Search for the cell housing the specified text and yield its (X, Y) center coordinate. 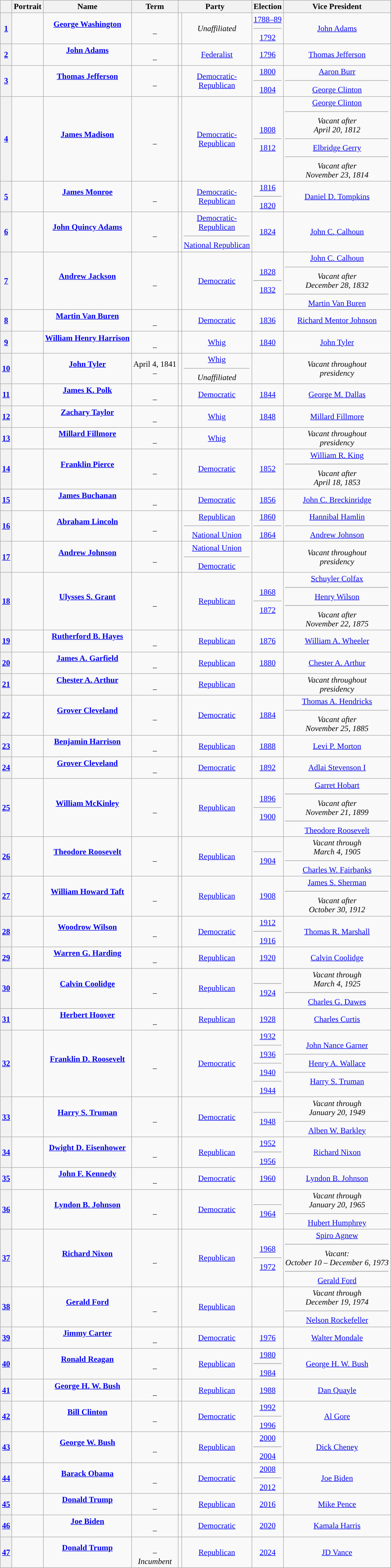
Portrait (28, 7)
21 (6, 685)
1980 1984 (267, 1364)
Charles Curtis (337, 1019)
7 (6, 281)
Dick Cheney (337, 1447)
1952 1956 (267, 1152)
4 (6, 139)
36 (6, 1209)
9 (6, 342)
Thomas A. Hendricks Vacant afterNovember 25, 1885 (337, 715)
1808 1812 (267, 139)
Franklin Pierce (87, 469)
Abraham Lincoln (87, 526)
Warren G. Harding (87, 958)
5 (6, 197)
11 (6, 394)
1860 1864 (267, 526)
Benjamin Harrison (87, 746)
1896 1900 (267, 808)
12 (6, 416)
10 (6, 368)
Theodore Roosevelt (87, 856)
Walter Mondale (337, 1338)
James Buchanan (87, 500)
Vacant throughJanuary 20, 1965 Hubert Humphrey (337, 1209)
30 (6, 989)
James A. Garfield (87, 662)
1908 (267, 896)
2020 (267, 1526)
Whig Unaffiliated (217, 368)
Aaron Burr George Clinton (337, 81)
John Nance Garner Henry A. Wallace Harry S. Truman (337, 1064)
1888 (267, 746)
1932 1936 1940 1944 (267, 1064)
6 (6, 232)
41 (6, 1390)
1788–89 1792 (267, 28)
William McKinley (87, 808)
17 (6, 557)
43 (6, 1447)
Andrew Jackson (87, 281)
8 (6, 320)
1892 (267, 767)
1904 (267, 856)
Thomas R. Marshall (337, 931)
William R. King Vacant afterApril 18, 1853 (337, 469)
42 (6, 1416)
George W. Bush (87, 1447)
1968 1972 (267, 1258)
Martin Van Buren (87, 320)
Andrew Johnson (87, 557)
Vacant throughDecember 19, 1974 Nelson Rockefeller (337, 1307)
Vacant throughMarch 4, 1905 Charles W. Fairbanks (337, 856)
Spiro Agnew Vacant:October 10 – December 6, 1973 Gerald Ford (337, 1258)
1824 (267, 232)
1876 (267, 641)
15 (6, 500)
44 (6, 1478)
Barack Obama (87, 1478)
John C. Calhoun Vacant afterDecember 28, 1832 Martin Van Buren (337, 281)
Franklin D. Roosevelt (87, 1064)
1880 (267, 662)
1796 (267, 55)
13 (6, 439)
1928 (267, 1019)
37 (6, 1258)
Al Gore (337, 1416)
William A. Wheeler (337, 641)
James K. Polk (87, 394)
40 (6, 1364)
John C. Breckinridge (337, 500)
Zachary Taylor (87, 416)
1828 1832 (267, 281)
47 (6, 1552)
26 (6, 856)
1884 (267, 715)
Jimmy Carter (87, 1338)
35 (6, 1179)
Hannibal Hamlin Andrew Johnson (337, 526)
23 (6, 746)
1800 1804 (267, 81)
1912 1916 (267, 931)
1852 (267, 469)
April 4, 1841– (155, 368)
38 (6, 1307)
John F. Kennedy (87, 1179)
1 (6, 28)
Federalist (217, 55)
1976 (267, 1338)
1816 1820 (267, 197)
2 (6, 55)
24 (6, 767)
Vacant throughJanuary 20, 1949 Alben W. Barkley (337, 1117)
2016 (267, 1504)
46 (6, 1526)
3 (6, 81)
George Washington (87, 28)
1948 (267, 1117)
Gerald Ford (87, 1307)
–Incumbent (155, 1552)
Ronald Reagan (87, 1364)
Richard Mentor Johnson (337, 320)
James Monroe (87, 197)
Herbert Hoover (87, 1019)
1992 1996 (267, 1416)
Woodrow Wilson (87, 931)
2008 2012 (267, 1478)
Democratic-Republican National Republican (217, 232)
1924 (267, 989)
Dan Quayle (337, 1390)
James Madison (87, 139)
20 (6, 662)
16 (6, 526)
Mike Pence (337, 1504)
Unaffiliated (217, 28)
2000 2004 (267, 1447)
James S. Sherman Vacant afterOctober 30, 1912 (337, 896)
14 (6, 469)
31 (6, 1019)
1964 (267, 1209)
George Clinton Vacant afterApril 20, 1812 Elbridge Gerry Vacant afterNovember 23, 1814 (337, 139)
27 (6, 896)
1868 1872 (267, 601)
Dwight D. Eisenhower (87, 1152)
John Quincy Adams (87, 232)
1988 (267, 1390)
25 (6, 808)
1960 (267, 1179)
Vacant throughMarch 4, 1925 Charles G. Dawes (337, 989)
Election (267, 7)
Republican National Union (217, 526)
2024 (267, 1552)
National Union Democratic (217, 557)
1848 (267, 416)
33 (6, 1117)
1856 (267, 500)
Levi P. Morton (337, 746)
Kamala Harris (337, 1526)
19 (6, 641)
1844 (267, 394)
JD Vance (337, 1552)
Name (87, 7)
39 (6, 1338)
32 (6, 1064)
29 (6, 958)
Party (215, 7)
18 (6, 601)
1920 (267, 958)
45 (6, 1504)
Rutherford B. Hayes (87, 641)
Garret Hobart Vacant afterNovember 21, 1899 Theodore Roosevelt (337, 808)
Bill Clinton (87, 1416)
George M. Dallas (337, 394)
Vice President (337, 7)
Term (155, 7)
1840 (267, 342)
Schuyler Colfax Henry Wilson Vacant afterNovember 22, 1875 (337, 601)
34 (6, 1152)
1836 (267, 320)
Ulysses S. Grant (87, 601)
Daniel D. Tompkins (337, 197)
John C. Calhoun (337, 232)
22 (6, 715)
Harry S. Truman (87, 1117)
William Henry Harrison (87, 342)
28 (6, 931)
Adlai Stevenson I (337, 767)
William Howard Taft (87, 896)
